Output the (x, y) coordinate of the center of the cell containing the given text.  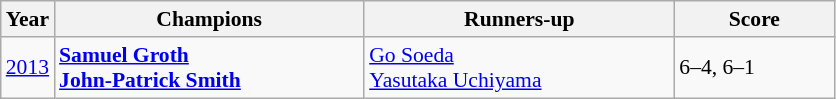
Champions (209, 19)
Year (28, 19)
Runners-up (519, 19)
2013 (28, 68)
6–4, 6–1 (754, 68)
Score (754, 19)
Go Soeda Yasutaka Uchiyama (519, 68)
Samuel Groth John-Patrick Smith (209, 68)
